Pinpoint the cell where the given text exists, returning its [x, y] midpoint coordinate. 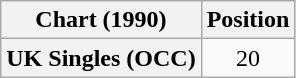
UK Singles (OCC) [101, 58]
Chart (1990) [101, 20]
20 [248, 58]
Position [248, 20]
